Locate the cell with the specified text and output its (x, y) center coordinate. 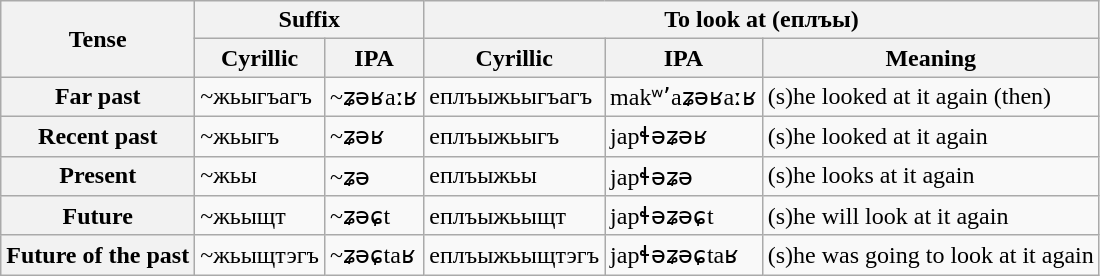
еплъыжьыгъ (514, 136)
~ʑəʁ (374, 136)
еплъыжьы (514, 176)
еплъыжьыщтэгъ (514, 255)
japɬəʑəɕtaʁ (684, 255)
~жьы (260, 176)
Present (98, 176)
makʷʼaʑəʁaːʁ (684, 97)
Tense (98, 39)
Future (98, 216)
~ʑəʁaːʁ (374, 97)
(s)he will look at it again (930, 216)
~жьыщт (260, 216)
Meaning (930, 58)
~жьыщтэгъ (260, 255)
~ʑəɕtaʁ (374, 255)
japɬəʑəɕt (684, 216)
(s)he looked at it again (then) (930, 97)
(s)he looks at it again (930, 176)
~ʑə (374, 176)
~жьыгъагъ (260, 97)
Far past (98, 97)
Future of the past (98, 255)
To look at (еплъы) (762, 20)
Recent past (98, 136)
japɬəʑə (684, 176)
(s)he looked at it again (930, 136)
japɬəʑəʁ (684, 136)
~жьыгъ (260, 136)
~ʑəɕt (374, 216)
(s)he was going to look at it again (930, 255)
Suffix (310, 20)
еплъыжьыщт (514, 216)
еплъыжьыгъагъ (514, 97)
